Capture the cell that displays the provided text and extract its [X, Y] central coordinate. 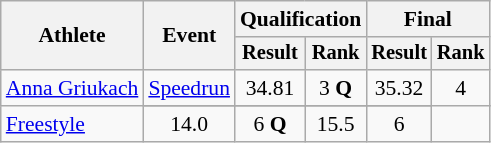
Final [428, 19]
4 [461, 88]
Athlete [72, 36]
Event [189, 36]
Speedrun [189, 88]
6 [399, 124]
Freestyle [72, 124]
35.32 [399, 88]
Qualification [300, 19]
15.5 [336, 124]
34.81 [270, 88]
3 Q [336, 88]
14.0 [189, 124]
6 Q [270, 124]
Anna Griukach [72, 88]
